Identify which cell holds the provided text, then report its [X, Y] central coordinate. 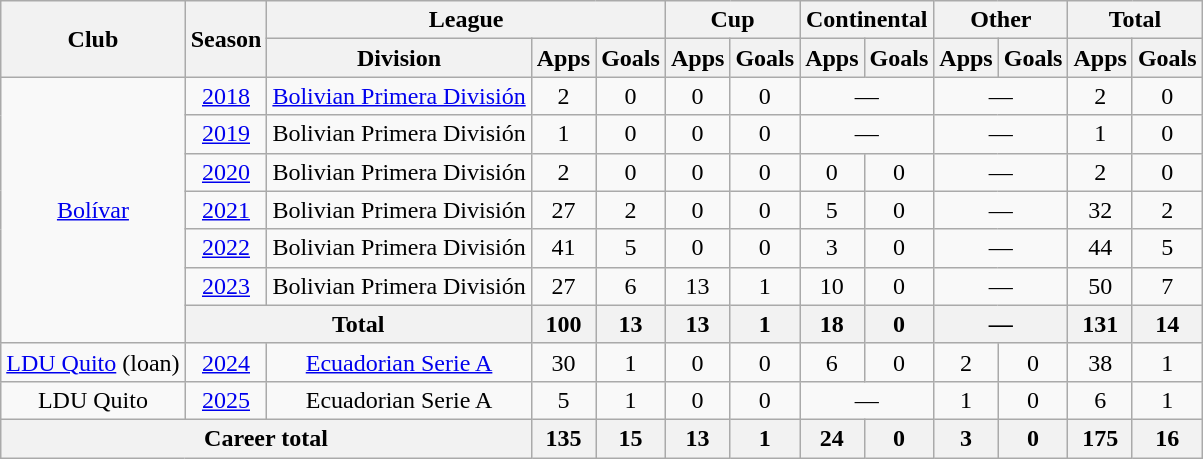
18 [832, 324]
Other [1001, 20]
15 [631, 438]
2024 [226, 362]
44 [1100, 248]
Bolívar [93, 210]
41 [563, 248]
2022 [226, 248]
2018 [226, 96]
135 [563, 438]
16 [1167, 438]
Division [399, 58]
Season [226, 39]
LDU Quito (loan) [93, 362]
2023 [226, 286]
30 [563, 362]
100 [563, 324]
131 [1100, 324]
50 [1100, 286]
Club [93, 39]
38 [1100, 362]
Career total [266, 438]
2020 [226, 172]
7 [1167, 286]
10 [832, 286]
Continental [867, 20]
LDU Quito [93, 400]
2025 [226, 400]
14 [1167, 324]
2019 [226, 134]
175 [1100, 438]
2021 [226, 210]
24 [832, 438]
League [466, 20]
Cup [732, 20]
32 [1100, 210]
